For the text-containing cell, return its midpoint in (X, Y) coordinate format. 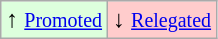
↑ Promoted (54, 20)
↓ Relegated (162, 20)
